Pinpoint the cell where the given text exists, returning its [X, Y] midpoint coordinate. 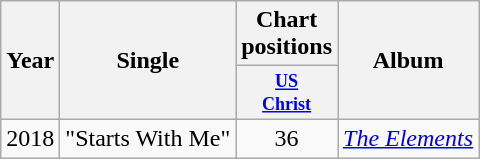
Year [30, 60]
"Starts With Me" [148, 138]
The Elements [408, 138]
36 [287, 138]
2018 [30, 138]
Chart positions [287, 34]
USChrist [287, 93]
Album [408, 60]
Single [148, 60]
